Scan for the cell matching the given text and deliver its [x, y] coordinate at center. 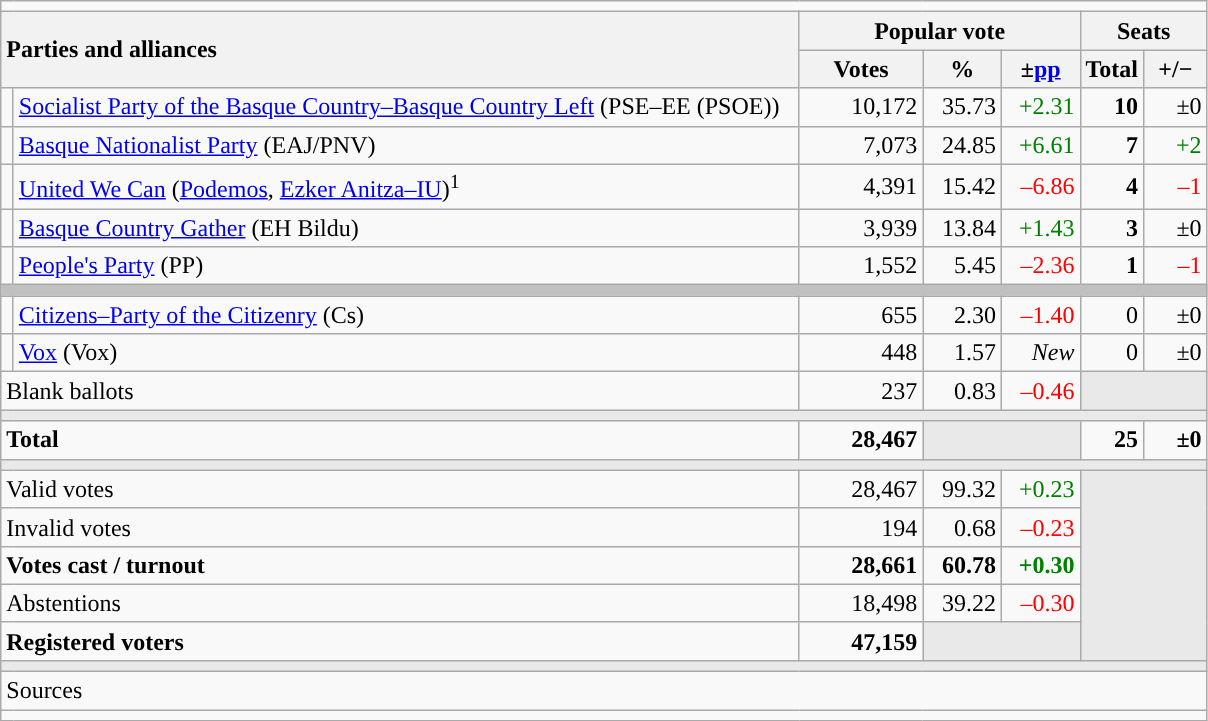
237 [861, 391]
+0.30 [1040, 565]
Registered voters [400, 641]
Parties and alliances [400, 50]
New [1040, 353]
0.83 [962, 391]
+6.61 [1040, 145]
1.57 [962, 353]
+2.31 [1040, 107]
5.45 [962, 266]
35.73 [962, 107]
10,172 [861, 107]
Basque Country Gather (EH Bildu) [406, 228]
Popular vote [940, 31]
United We Can (Podemos, Ezker Anitza–IU)1 [406, 186]
Basque Nationalist Party (EAJ/PNV) [406, 145]
Vox (Vox) [406, 353]
Abstentions [400, 603]
3,939 [861, 228]
Seats [1144, 31]
655 [861, 315]
1 [1112, 266]
15.42 [962, 186]
3 [1112, 228]
Votes [861, 69]
13.84 [962, 228]
10 [1112, 107]
Valid votes [400, 489]
99.32 [962, 489]
1,552 [861, 266]
Citizens–Party of the Citizenry (Cs) [406, 315]
39.22 [962, 603]
+2 [1176, 145]
±pp [1040, 69]
7 [1112, 145]
60.78 [962, 565]
2.30 [962, 315]
–1.40 [1040, 315]
–6.86 [1040, 186]
–0.30 [1040, 603]
7,073 [861, 145]
28,661 [861, 565]
448 [861, 353]
18,498 [861, 603]
Votes cast / turnout [400, 565]
0.68 [962, 527]
47,159 [861, 641]
–0.46 [1040, 391]
24.85 [962, 145]
% [962, 69]
4 [1112, 186]
Socialist Party of the Basque Country–Basque Country Left (PSE–EE (PSOE)) [406, 107]
Invalid votes [400, 527]
Sources [604, 691]
Blank ballots [400, 391]
–0.23 [1040, 527]
25 [1112, 440]
4,391 [861, 186]
+/− [1176, 69]
–2.36 [1040, 266]
+0.23 [1040, 489]
People's Party (PP) [406, 266]
194 [861, 527]
+1.43 [1040, 228]
